From the cell containing the given text, extract its center point as [x, y] coordinate. 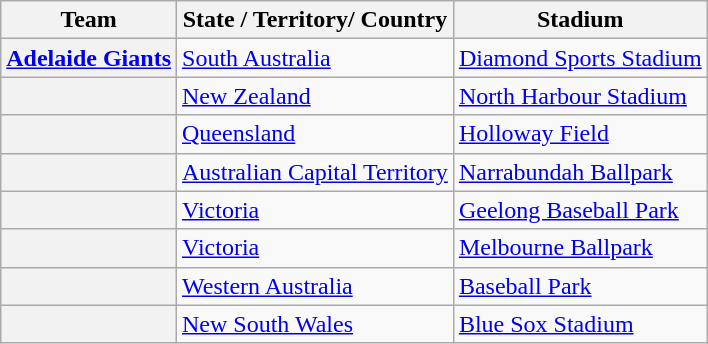
Adelaide Giants [89, 58]
Melbourne Ballpark [580, 248]
Narrabundah Ballpark [580, 172]
Diamond Sports Stadium [580, 58]
North Harbour Stadium [580, 96]
Baseball Park [580, 286]
New Zealand [316, 96]
Blue Sox Stadium [580, 324]
Stadium [580, 20]
State / Territory/ Country [316, 20]
Geelong Baseball Park [580, 210]
South Australia [316, 58]
Australian Capital Territory [316, 172]
Team [89, 20]
New South Wales [316, 324]
Queensland [316, 134]
Holloway Field [580, 134]
Western Australia [316, 286]
